Return the (x, y) coordinate for the center point of the cell that contains the specified text.  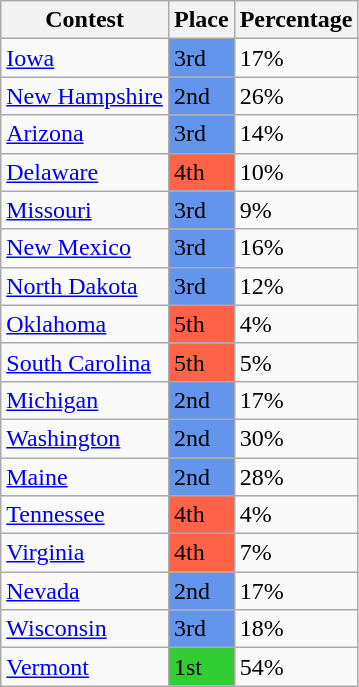
Iowa (85, 58)
Percentage (296, 20)
30% (296, 438)
Arizona (85, 134)
Vermont (85, 667)
Maine (85, 477)
Virginia (85, 553)
26% (296, 96)
South Carolina (85, 362)
Tennessee (85, 515)
Washington (85, 438)
Missouri (85, 210)
Contest (85, 20)
12% (296, 286)
54% (296, 667)
9% (296, 210)
1st (201, 667)
Wisconsin (85, 629)
Place (201, 20)
Michigan (85, 400)
North Dakota (85, 286)
Nevada (85, 591)
Delaware (85, 172)
New Mexico (85, 248)
7% (296, 553)
18% (296, 629)
Oklahoma (85, 324)
28% (296, 477)
16% (296, 248)
10% (296, 172)
14% (296, 134)
New Hampshire (85, 96)
5% (296, 362)
